Locate the cell with the specified text and output its (X, Y) center coordinate. 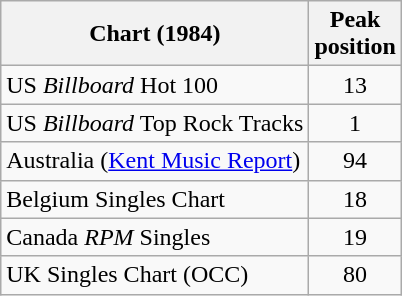
Belgium Singles Chart (155, 199)
94 (355, 161)
UK Singles Chart (OCC) (155, 275)
US Billboard Top Rock Tracks (155, 123)
18 (355, 199)
Canada RPM Singles (155, 237)
Peakposition (355, 34)
1 (355, 123)
19 (355, 237)
US Billboard Hot 100 (155, 85)
13 (355, 85)
Australia (Kent Music Report) (155, 161)
80 (355, 275)
Chart (1984) (155, 34)
